Locate the cell with the specified text and output its [X, Y] center coordinate. 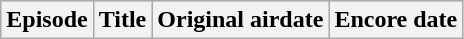
Title [122, 20]
Original airdate [240, 20]
Encore date [396, 20]
Episode [47, 20]
